Scan for the cell matching the given text and deliver its (X, Y) coordinate at center. 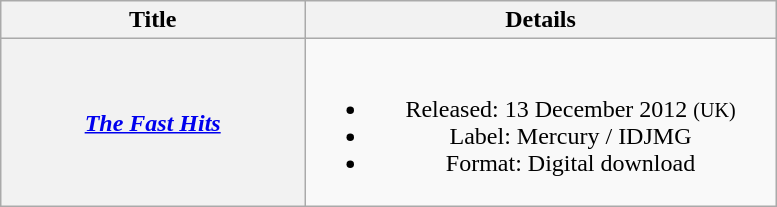
Details (541, 20)
The Fast Hits (153, 122)
Title (153, 20)
Released: 13 December 2012 (UK)Label: Mercury / IDJMGFormat: Digital download (541, 122)
